Determine the [x, y] coordinate at the center of the cell enclosing the given text.  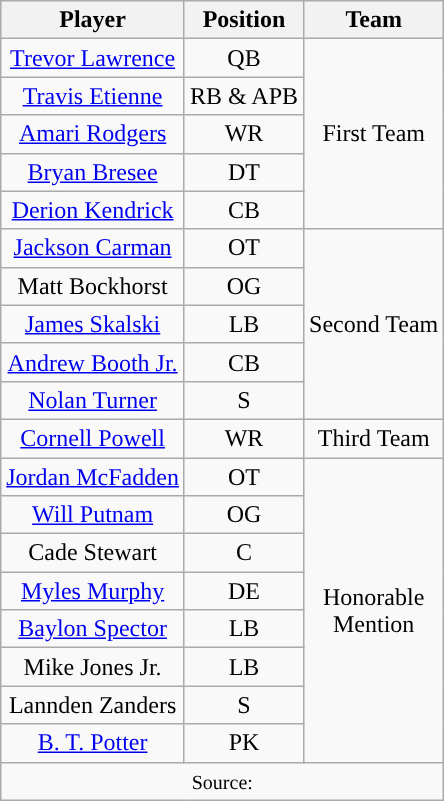
Team [374, 20]
Matt Bockhorst [93, 286]
First Team [374, 134]
Bryan Bresee [93, 172]
DE [244, 591]
Position [244, 20]
Travis Etienne [93, 96]
HonorableMention [374, 610]
Myles Murphy [93, 591]
Trevor Lawrence [93, 58]
PK [244, 743]
Jackson Carman [93, 248]
Andrew Booth Jr. [93, 362]
Source: [222, 781]
Cornell Powell [93, 438]
Amari Rodgers [93, 134]
C [244, 553]
James Skalski [93, 324]
QB [244, 58]
Second Team [374, 324]
Nolan Turner [93, 400]
DT [244, 172]
Cade Stewart [93, 553]
Baylon Spector [93, 629]
RB & APB [244, 96]
Derion Kendrick [93, 210]
Mike Jones Jr. [93, 667]
Will Putnam [93, 515]
Third Team [374, 438]
Lannden Zanders [93, 705]
Jordan McFadden [93, 477]
B. T. Potter [93, 743]
Player [93, 20]
